From the cell containing the given text, extract its center point as (x, y) coordinate. 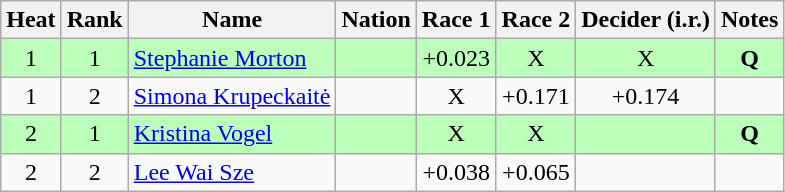
+0.065 (536, 172)
Name (232, 20)
Heat (31, 20)
Race 2 (536, 20)
Lee Wai Sze (232, 172)
Rank (94, 20)
Decider (i.r.) (646, 20)
Race 1 (456, 20)
+0.174 (646, 96)
+0.038 (456, 172)
Simona Krupeckaitė (232, 96)
Kristina Vogel (232, 134)
+0.171 (536, 96)
Stephanie Morton (232, 58)
Notes (749, 20)
Nation (376, 20)
+0.023 (456, 58)
